Pinpoint the cell where the given text exists, returning its [x, y] midpoint coordinate. 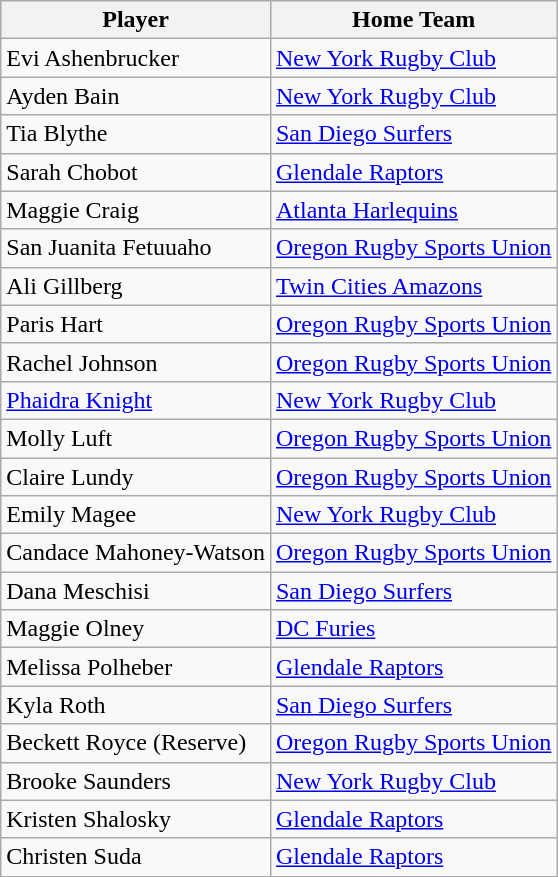
Paris Hart [136, 324]
Dana Meschisi [136, 591]
Rachel Johnson [136, 362]
Molly Luft [136, 438]
Ali Gillberg [136, 286]
Christen Suda [136, 857]
Home Team [413, 20]
Emily Magee [136, 515]
Ayden Bain [136, 96]
Melissa Polheber [136, 667]
Twin Cities Amazons [413, 286]
Atlanta Harlequins [413, 210]
Player [136, 20]
Sarah Chobot [136, 172]
DC Furies [413, 629]
Brooke Saunders [136, 781]
Maggie Craig [136, 210]
Kyla Roth [136, 705]
Claire Lundy [136, 477]
San Juanita Fetuuaho [136, 248]
Beckett Royce (Reserve) [136, 743]
Tia Blythe [136, 134]
Phaidra Knight [136, 400]
Kristen Shalosky [136, 819]
Evi Ashenbrucker [136, 58]
Candace Mahoney-Watson [136, 553]
Maggie Olney [136, 629]
